From the cell containing the given text, extract its center point as [x, y] coordinate. 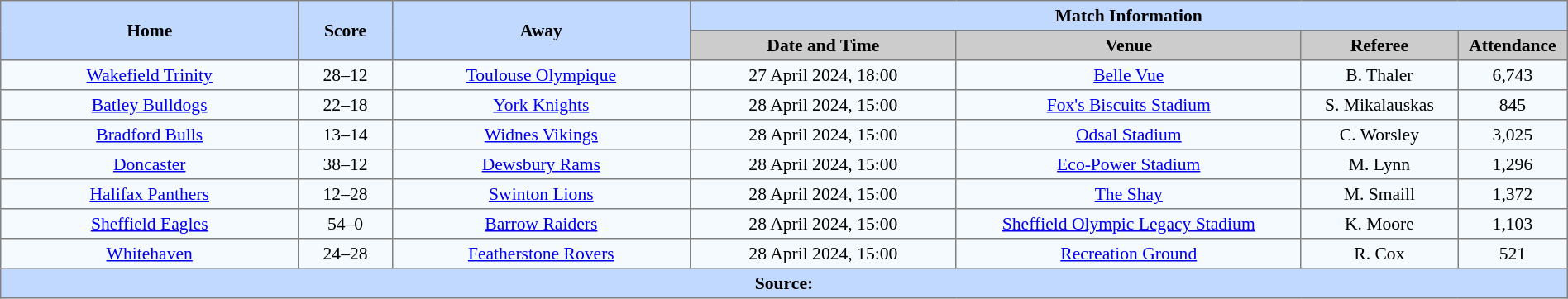
12–28 [346, 194]
Match Information [1128, 16]
M. Lynn [1379, 164]
Odsal Stadium [1128, 135]
38–12 [346, 164]
24–28 [346, 254]
1,103 [1513, 224]
27 April 2024, 18:00 [823, 75]
Source: [784, 283]
Whitehaven [150, 254]
Score [346, 31]
Away [541, 31]
York Knights [541, 105]
Widnes Vikings [541, 135]
Featherstone Rovers [541, 254]
1,296 [1513, 164]
M. Smaill [1379, 194]
Doncaster [150, 164]
K. Moore [1379, 224]
Referee [1379, 45]
Swinton Lions [541, 194]
Toulouse Olympique [541, 75]
Dewsbury Rams [541, 164]
Home [150, 31]
C. Worsley [1379, 135]
28–12 [346, 75]
Fox's Biscuits Stadium [1128, 105]
Eco-Power Stadium [1128, 164]
1,372 [1513, 194]
13–14 [346, 135]
6,743 [1513, 75]
R. Cox [1379, 254]
Sheffield Olympic Legacy Stadium [1128, 224]
Barrow Raiders [541, 224]
Attendance [1513, 45]
The Shay [1128, 194]
Venue [1128, 45]
S. Mikalauskas [1379, 105]
Bradford Bulls [150, 135]
Halifax Panthers [150, 194]
Sheffield Eagles [150, 224]
845 [1513, 105]
Belle Vue [1128, 75]
Wakefield Trinity [150, 75]
Batley Bulldogs [150, 105]
54–0 [346, 224]
Date and Time [823, 45]
B. Thaler [1379, 75]
521 [1513, 254]
3,025 [1513, 135]
22–18 [346, 105]
Recreation Ground [1128, 254]
